Search for the cell housing the specified text and yield its [X, Y] center coordinate. 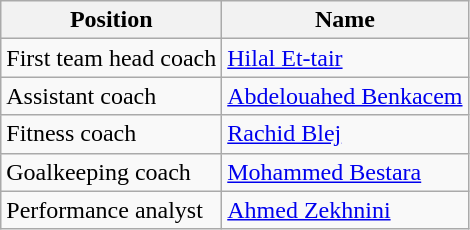
Ahmed Zekhnini [345, 210]
First team head coach [112, 58]
Performance analyst [112, 210]
Goalkeeping coach [112, 172]
Rachid Blej [345, 134]
Name [345, 20]
Assistant coach [112, 96]
Fitness coach [112, 134]
Hilal Et-tair [345, 58]
Abdelouahed Benkacem [345, 96]
Position [112, 20]
Mohammed Bestara [345, 172]
